Determine the [x, y] coordinate at the center of the cell enclosing the given text.  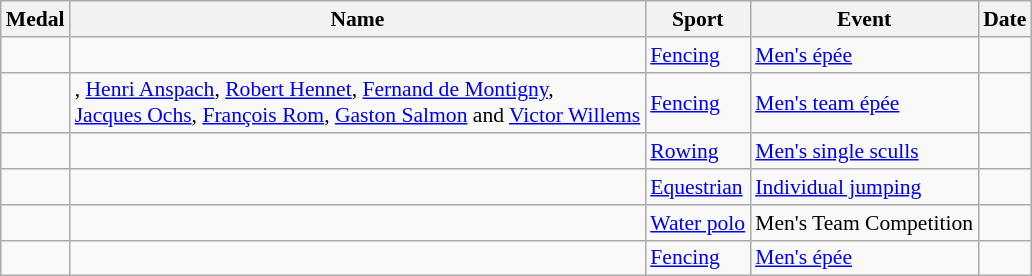
Sport [698, 19]
, Henri Anspach, Robert Hennet, Fernand de Montigny, Jacques Ochs, François Rom, Gaston Salmon and Victor Willems [358, 102]
Medal [36, 19]
Date [1004, 19]
Water polo [698, 223]
Individual jumping [864, 187]
Name [358, 19]
Men's single sculls [864, 152]
Event [864, 19]
Equestrian [698, 187]
Rowing [698, 152]
Men's team épée [864, 102]
Men's Team Competition [864, 223]
